Return the [X, Y] coordinate for the center point of the cell that contains the specified text.  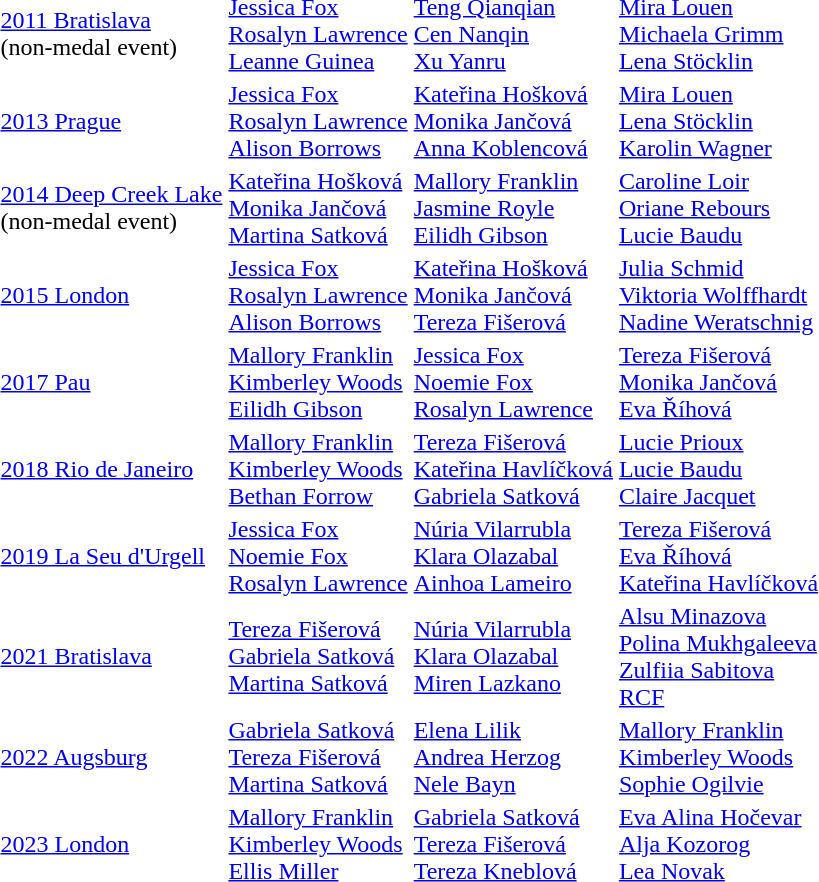
Lucie PriouxLucie BauduClaire Jacquet [718, 469]
Tereza FišerováMonika JančováEva Říhová [718, 382]
Elena LilikAndrea HerzogNele Bayn [513, 757]
Mallory FranklinKimberley WoodsEilidh Gibson [318, 382]
Kateřina HoškováMonika JančováTereza Fišerová [513, 295]
Mallory FranklinKimberley WoodsBethan Forrow [318, 469]
Julia SchmidViktoria WolffhardtNadine Weratschnig [718, 295]
Núria VilarrublaKlara OlazabalMiren Lazkano [513, 656]
Mallory FranklinKimberley WoodsSophie Ogilvie [718, 757]
Tereza FišerováGabriela SatkováMartina Satková [318, 656]
Alsu MinazovaPolina MukhgaleevaZulfiia Sabitova RCF [718, 656]
Kateřina HoškováMonika JančováMartina Satková [318, 208]
Mira LouenLena StöcklinKarolin Wagner [718, 121]
Mallory FranklinJasmine RoyleEilidh Gibson [513, 208]
Kateřina HoškováMonika JančováAnna Koblencová [513, 121]
Núria VilarrublaKlara OlazabalAinhoa Lameiro [513, 556]
Caroline LoirOriane ReboursLucie Baudu [718, 208]
Gabriela SatkováTereza FišerováMartina Satková [318, 757]
Tereza FišerováKateřina HavlíčkováGabriela Satková [513, 469]
Tereza FišerováEva ŘíhováKateřina Havlíčková [718, 556]
